Locate the cell with the specified text and output its [X, Y] center coordinate. 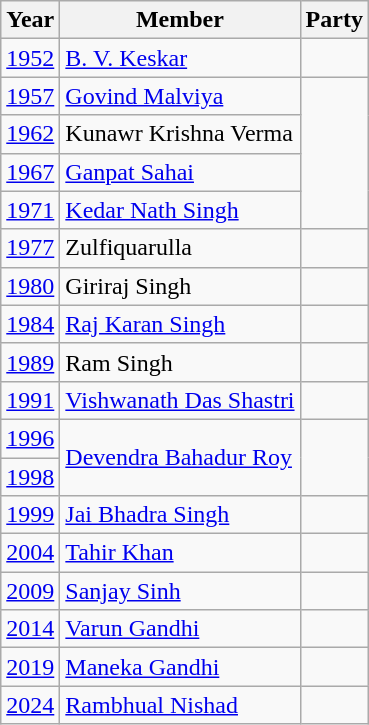
1957 [30, 96]
B. V. Keskar [180, 58]
Varun Gandhi [180, 629]
Zulfiquarulla [180, 248]
Raj Karan Singh [180, 324]
1989 [30, 362]
1996 [30, 438]
Sanjay Sinh [180, 591]
1967 [30, 172]
Rambhual Nishad [180, 705]
Govind Malviya [180, 96]
Member [180, 20]
2014 [30, 629]
2019 [30, 667]
2009 [30, 591]
1999 [30, 515]
1962 [30, 134]
1971 [30, 210]
1980 [30, 286]
2004 [30, 553]
1952 [30, 58]
Party [334, 20]
Kunawr Krishna Verma [180, 134]
Devendra Bahadur Roy [180, 457]
1991 [30, 400]
Ganpat Sahai [180, 172]
Ram Singh [180, 362]
Maneka Gandhi [180, 667]
Jai Bhadra Singh [180, 515]
1984 [30, 324]
Kedar Nath Singh [180, 210]
Vishwanath Das Shastri [180, 400]
Giriraj Singh [180, 286]
1977 [30, 248]
Tahir Khan [180, 553]
1998 [30, 477]
2024 [30, 705]
Year [30, 20]
